Scan for the cell matching the given text and deliver its (x, y) coordinate at center. 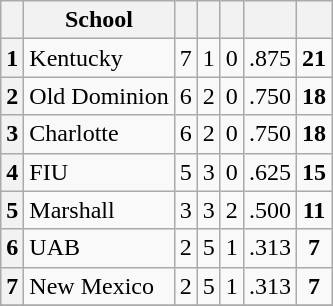
FIU (99, 172)
21 (314, 58)
Old Dominion (99, 96)
New Mexico (99, 286)
4 (12, 172)
School (99, 20)
11 (314, 210)
.875 (270, 58)
15 (314, 172)
.625 (270, 172)
UAB (99, 248)
Charlotte (99, 134)
Marshall (99, 210)
.500 (270, 210)
Kentucky (99, 58)
